Provide the (X, Y) coordinate of the cell's center where the given text is located.  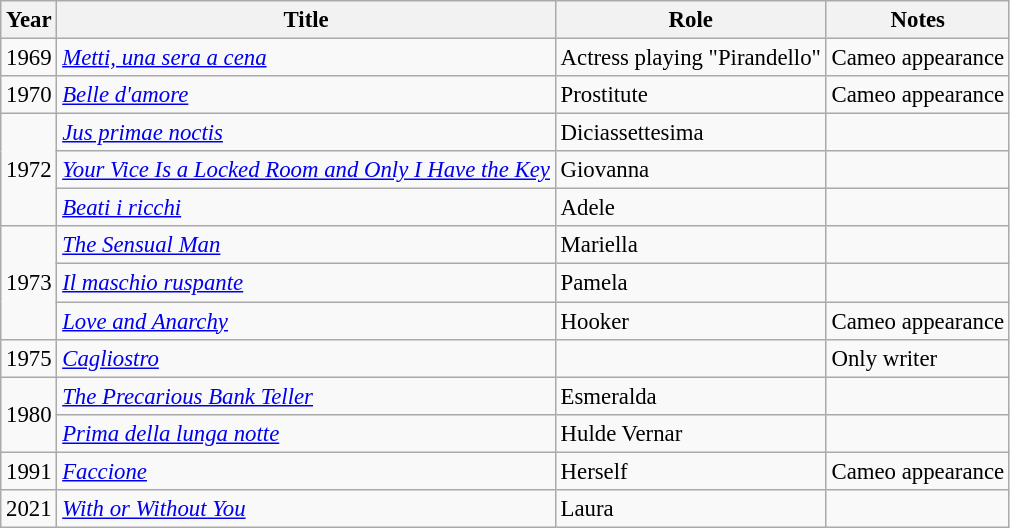
Faccione (306, 471)
Only writer (918, 358)
The Sensual Man (306, 245)
Jus primae noctis (306, 133)
Metti, una sera a cena (306, 58)
Your Vice Is a Locked Room and Only I Have the Key (306, 170)
Beati i ricchi (306, 208)
Diciassettesima (690, 133)
Notes (918, 20)
1973 (29, 282)
Mariella (690, 245)
Il maschio ruspante (306, 283)
Hulde Vernar (690, 433)
Year (29, 20)
The Precarious Bank Teller (306, 396)
Giovanna (690, 170)
Cagliostro (306, 358)
1969 (29, 58)
Esmeralda (690, 396)
1975 (29, 358)
1972 (29, 170)
Herself (690, 471)
Pamela (690, 283)
Role (690, 20)
Prostitute (690, 95)
2021 (29, 509)
1991 (29, 471)
With or Without You (306, 509)
Prima della lunga notte (306, 433)
Laura (690, 509)
Title (306, 20)
1970 (29, 95)
Actress playing "Pirandello" (690, 58)
Belle d'amore (306, 95)
Adele (690, 208)
Love and Anarchy (306, 321)
Hooker (690, 321)
1980 (29, 414)
